For the text-containing cell, return its midpoint in (X, Y) coordinate format. 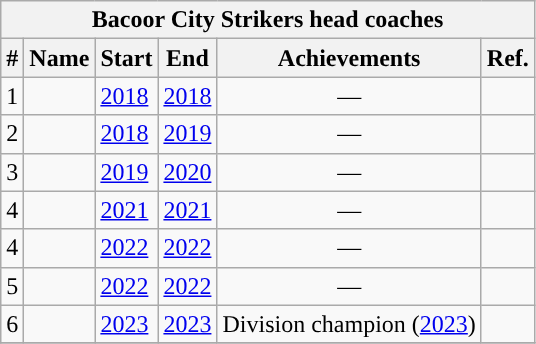
6 (12, 324)
2 (12, 134)
# (12, 58)
Start (126, 58)
Achievements (349, 58)
1 (12, 96)
3 (12, 172)
5 (12, 286)
2020 (188, 172)
Ref. (508, 58)
Division champion (2023) (349, 324)
End (188, 58)
Bacoor City Strikers head coaches (268, 20)
Name (60, 58)
